Scan for the cell matching the given text and deliver its [x, y] coordinate at center. 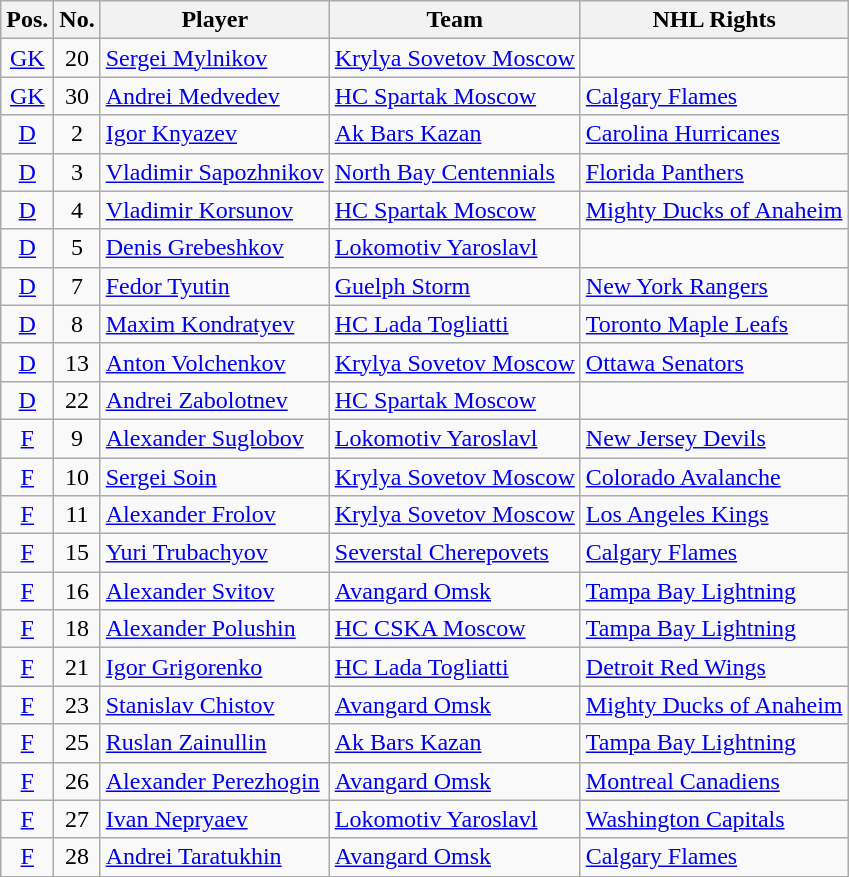
Los Angeles Kings [714, 515]
21 [77, 667]
Severstal Cherepovets [454, 553]
Andrei Medvedev [214, 96]
Ottawa Senators [714, 362]
Alexander Polushin [214, 629]
Carolina Hurricanes [714, 134]
8 [77, 324]
Alexander Perezhogin [214, 781]
Player [214, 20]
Washington Capitals [714, 819]
Ruslan Zainullin [214, 743]
5 [77, 248]
30 [77, 96]
Colorado Avalanche [714, 477]
HC CSKA Moscow [454, 629]
10 [77, 477]
Stanislav Chistov [214, 705]
Team [454, 20]
NHL Rights [714, 20]
28 [77, 857]
26 [77, 781]
Alexander Frolov [214, 515]
Toronto Maple Leafs [714, 324]
7 [77, 286]
25 [77, 743]
Fedor Tyutin [214, 286]
Sergei Mylnikov [214, 58]
Igor Grigorenko [214, 667]
Vladimir Korsunov [214, 210]
Vladimir Sapozhnikov [214, 172]
Pos. [28, 20]
13 [77, 362]
3 [77, 172]
4 [77, 210]
New Jersey Devils [714, 438]
No. [77, 20]
15 [77, 553]
Denis Grebeshkov [214, 248]
North Bay Centennials [454, 172]
Sergei Soin [214, 477]
Andrei Taratukhin [214, 857]
27 [77, 819]
Maxim Kondratyev [214, 324]
20 [77, 58]
Andrei Zabolotnev [214, 400]
Anton Volchenkov [214, 362]
Yuri Trubachyov [214, 553]
16 [77, 591]
9 [77, 438]
Guelph Storm [454, 286]
2 [77, 134]
Igor Knyazev [214, 134]
18 [77, 629]
23 [77, 705]
Florida Panthers [714, 172]
11 [77, 515]
Ivan Nepryaev [214, 819]
Alexander Suglobov [214, 438]
Alexander Svitov [214, 591]
Montreal Canadiens [714, 781]
Detroit Red Wings [714, 667]
22 [77, 400]
New York Rangers [714, 286]
